Provide the (x, y) coordinate of the cell's center where the given text is located.  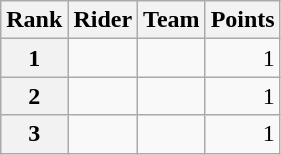
Team (172, 20)
Points (242, 20)
Rank (34, 20)
3 (34, 134)
Rider (103, 20)
2 (34, 96)
